Pinpoint the cell where the given text exists, returning its (X, Y) midpoint coordinate. 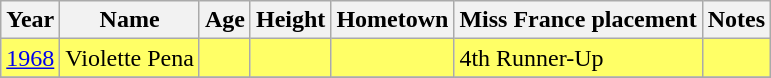
Violette Pena (130, 58)
Year (30, 20)
Notes (736, 20)
Hometown (392, 20)
Height (290, 20)
4th Runner-Up (578, 58)
Miss France placement (578, 20)
1968 (30, 58)
Name (130, 20)
Age (224, 20)
